Return the [x, y] coordinate for the center point of the cell that contains the specified text.  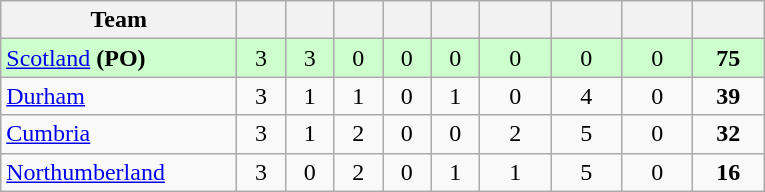
4 [586, 96]
Durham [119, 96]
Team [119, 20]
16 [728, 172]
39 [728, 96]
Scotland (PO) [119, 58]
32 [728, 134]
75 [728, 58]
Cumbria [119, 134]
Northumberland [119, 172]
